Determine the [x, y] coordinate at the center of the cell enclosing the given text.  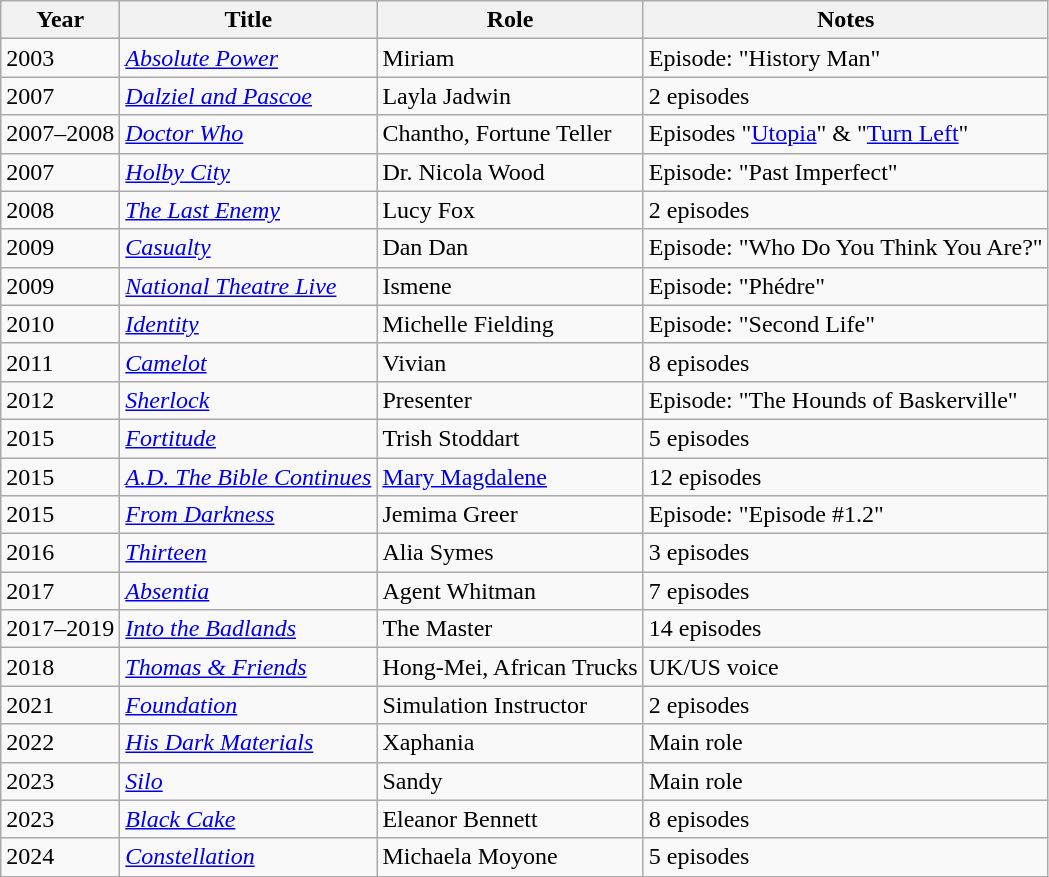
National Theatre Live [248, 286]
Thirteen [248, 553]
3 episodes [846, 553]
2017–2019 [60, 629]
Title [248, 20]
Dan Dan [510, 248]
The Master [510, 629]
Simulation Instructor [510, 705]
A.D. The Bible Continues [248, 477]
Trish Stoddart [510, 438]
Ismene [510, 286]
Chantho, Fortune Teller [510, 134]
2007–2008 [60, 134]
2010 [60, 324]
The Last Enemy [248, 210]
12 episodes [846, 477]
2024 [60, 857]
Sherlock [248, 400]
14 episodes [846, 629]
Absolute Power [248, 58]
Episode: "Phédre" [846, 286]
Camelot [248, 362]
Identity [248, 324]
Presenter [510, 400]
Fortitude [248, 438]
Michaela Moyone [510, 857]
Year [60, 20]
Dr. Nicola Wood [510, 172]
Role [510, 20]
Episode: "History Man" [846, 58]
Notes [846, 20]
Absentia [248, 591]
Silo [248, 781]
Into the Badlands [248, 629]
Thomas & Friends [248, 667]
Episode: "Second Life" [846, 324]
Mary Magdalene [510, 477]
Xaphania [510, 743]
Holby City [248, 172]
UK/US voice [846, 667]
His Dark Materials [248, 743]
Dalziel and Pascoe [248, 96]
Episode: "Who Do You Think You Are?" [846, 248]
2018 [60, 667]
Alia Symes [510, 553]
Sandy [510, 781]
2017 [60, 591]
From Darkness [248, 515]
Casualty [248, 248]
Miriam [510, 58]
2003 [60, 58]
2008 [60, 210]
Agent Whitman [510, 591]
Episodes "Utopia" & "Turn Left" [846, 134]
Layla Jadwin [510, 96]
Vivian [510, 362]
Episode: "Past Imperfect" [846, 172]
7 episodes [846, 591]
2022 [60, 743]
Hong-Mei, African Trucks [510, 667]
2021 [60, 705]
Episode: "Episode #1.2" [846, 515]
Michelle Fielding [510, 324]
Foundation [248, 705]
Black Cake [248, 819]
Jemima Greer [510, 515]
2011 [60, 362]
Eleanor Bennett [510, 819]
2016 [60, 553]
2012 [60, 400]
Doctor Who [248, 134]
Lucy Fox [510, 210]
Episode: "The Hounds of Baskerville" [846, 400]
Constellation [248, 857]
